Identify which cell holds the provided text, then report its (x, y) central coordinate. 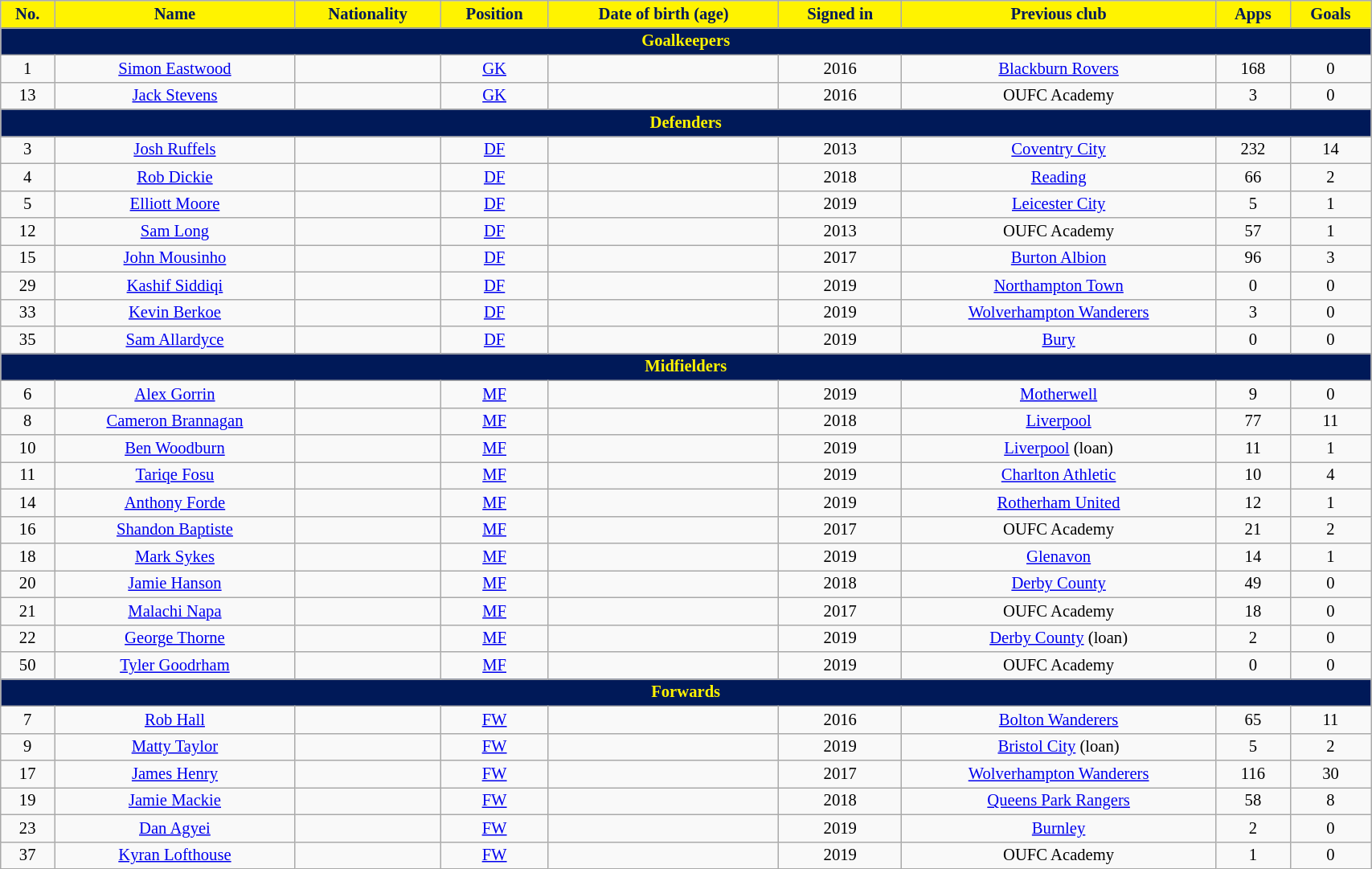
Burnley (1059, 828)
Position (495, 14)
Goals (1330, 14)
Matty Taylor (175, 747)
23 (27, 828)
Derby County (1059, 584)
Leicester City (1059, 204)
50 (27, 665)
Date of birth (age) (663, 14)
49 (1254, 584)
Midfielders (686, 367)
232 (1254, 150)
Sam Allardyce (175, 340)
Glenavon (1059, 557)
Charlton Athletic (1059, 475)
33 (27, 313)
Rob Dickie (175, 177)
Bolton Wanderers (1059, 719)
96 (1254, 258)
37 (27, 855)
22 (27, 638)
Motherwell (1059, 394)
Jack Stevens (175, 96)
15 (27, 258)
Goalkeepers (686, 41)
Elliott Moore (175, 204)
6 (27, 394)
30 (1330, 774)
58 (1254, 801)
Derby County (loan) (1059, 638)
Malachi Napa (175, 611)
Cameron Brannagan (175, 421)
John Mousinho (175, 258)
Apps (1254, 14)
Queens Park Rangers (1059, 801)
George Thorne (175, 638)
66 (1254, 177)
29 (27, 285)
Mark Sykes (175, 557)
65 (1254, 719)
Sam Long (175, 231)
35 (27, 340)
Nationality (367, 14)
Defenders (686, 123)
Tyler Goodrham (175, 665)
Coventry City (1059, 150)
Tariqe Fosu (175, 475)
Bury (1059, 340)
Bristol City (loan) (1059, 747)
Dan Agyei (175, 828)
James Henry (175, 774)
19 (27, 801)
Blackburn Rovers (1059, 68)
Northampton Town (1059, 285)
Alex Gorrin (175, 394)
16 (27, 530)
Kashif Siddiqi (175, 285)
Jamie Mackie (175, 801)
20 (27, 584)
Shandon Baptiste (175, 530)
116 (1254, 774)
Josh Ruffels (175, 150)
Signed in (841, 14)
Jamie Hanson (175, 584)
Liverpool (1059, 421)
Name (175, 14)
57 (1254, 231)
7 (27, 719)
Simon Eastwood (175, 68)
Reading (1059, 177)
Ben Woodburn (175, 448)
No. (27, 14)
77 (1254, 421)
Forwards (686, 692)
Rob Hall (175, 719)
17 (27, 774)
Rotherham United (1059, 502)
Burton Albion (1059, 258)
168 (1254, 68)
Previous club (1059, 14)
Kyran Lofthouse (175, 855)
13 (27, 96)
Kevin Berkoe (175, 313)
Anthony Forde (175, 502)
Liverpool (loan) (1059, 448)
